Scan for the cell matching the given text and deliver its (X, Y) coordinate at center. 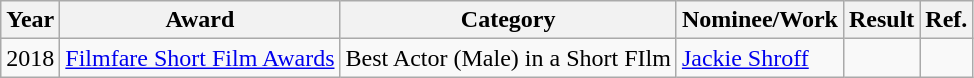
Jackie Shroff (760, 58)
Ref. (946, 20)
Best Actor (Male) in a Short FIlm (508, 58)
Result (881, 20)
2018 (30, 58)
Category (508, 20)
Award (200, 20)
Nominee/Work (760, 20)
Filmfare Short Film Awards (200, 58)
Year (30, 20)
